Scan for the cell matching the given text and deliver its (X, Y) coordinate at center. 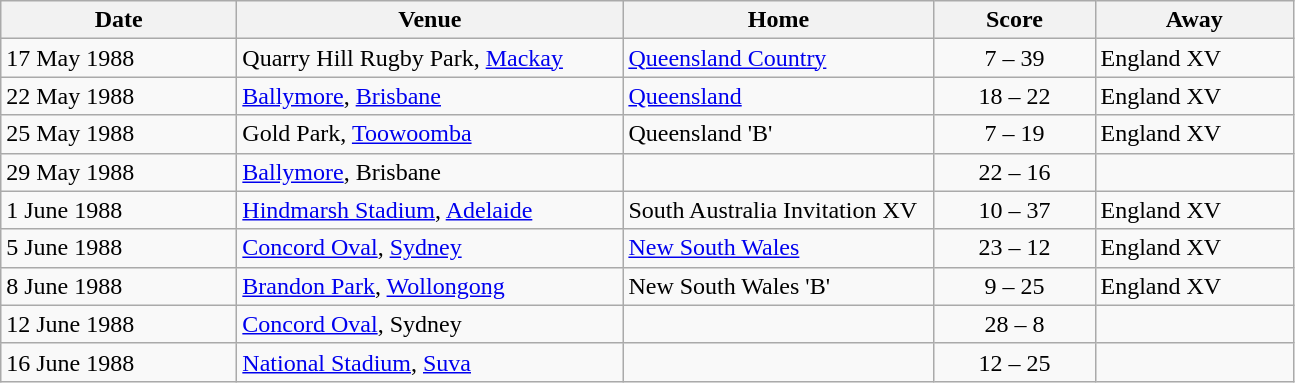
Queensland 'B' (778, 134)
New South Wales 'B' (778, 286)
22 May 1988 (119, 96)
29 May 1988 (119, 172)
9 – 25 (1014, 286)
5 June 1988 (119, 248)
New South Wales (778, 248)
Brandon Park, Wollongong (430, 286)
Away (1194, 20)
Score (1014, 20)
28 – 8 (1014, 324)
7 – 19 (1014, 134)
10 – 37 (1014, 210)
South Australia Invitation XV (778, 210)
22 – 16 (1014, 172)
16 June 1988 (119, 362)
Queensland (778, 96)
1 June 1988 (119, 210)
Gold Park, Toowoomba (430, 134)
Queensland Country (778, 58)
Quarry Hill Rugby Park, Mackay (430, 58)
Hindmarsh Stadium, Adelaide (430, 210)
Venue (430, 20)
7 – 39 (1014, 58)
Date (119, 20)
23 – 12 (1014, 248)
12 June 1988 (119, 324)
8 June 1988 (119, 286)
National Stadium, Suva (430, 362)
18 – 22 (1014, 96)
25 May 1988 (119, 134)
12 – 25 (1014, 362)
17 May 1988 (119, 58)
Home (778, 20)
